Locate the cell with the specified text and output its [x, y] center coordinate. 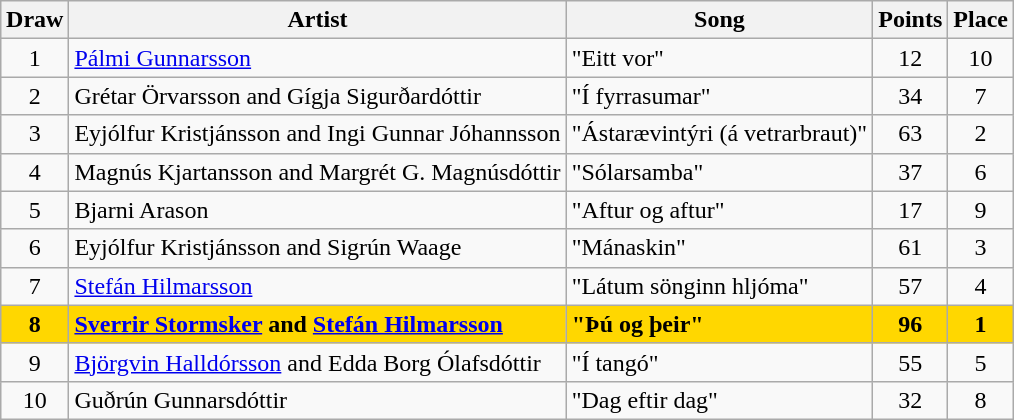
Points [910, 20]
Place [981, 20]
12 [910, 58]
"Eitt vor" [720, 58]
34 [910, 96]
"Í fyrrasumar" [720, 96]
Eyjólfur Kristjánsson and Sigrún Waage [318, 248]
"Aftur og aftur" [720, 210]
"Dag eftir dag" [720, 400]
17 [910, 210]
61 [910, 248]
96 [910, 324]
Eyjólfur Kristjánsson and Ingi Gunnar Jóhannsson [318, 134]
Guðrún Gunnarsdóttir [318, 400]
Magnús Kjartansson and Margrét G. Magnúsdóttir [318, 172]
37 [910, 172]
Sverrir Stormsker and Stefán Hilmarsson [318, 324]
57 [910, 286]
Stefán Hilmarsson [318, 286]
"Sólarsamba" [720, 172]
"Í tangó" [720, 362]
"Þú og þeir" [720, 324]
"Ástarævintýri (á vetrarbraut)" [720, 134]
Draw [35, 20]
Bjarni Arason [318, 210]
55 [910, 362]
Björgvin Halldórsson and Edda Borg Ólafsdóttir [318, 362]
32 [910, 400]
"Látum sönginn hljóma" [720, 286]
Song [720, 20]
Grétar Örvarsson and Gígja Sigurðardóttir [318, 96]
"Mánaskin" [720, 248]
Artist [318, 20]
63 [910, 134]
Pálmi Gunnarsson [318, 58]
